Detect which cell encompasses the target text, then output its [X, Y] center coordinate. 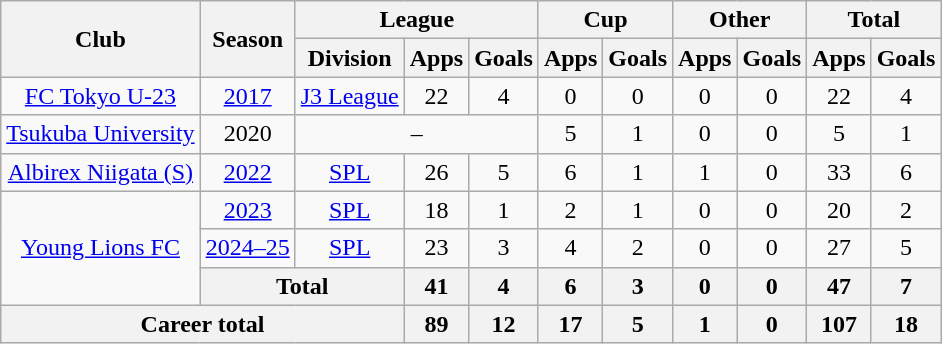
Club [100, 39]
20 [839, 210]
47 [839, 286]
Career total [202, 324]
26 [436, 172]
Other [740, 20]
7 [906, 286]
23 [436, 248]
2024–25 [248, 248]
2022 [248, 172]
League [416, 20]
Division [350, 58]
107 [839, 324]
33 [839, 172]
J3 League [350, 96]
Young Lions FC [100, 248]
89 [436, 324]
Season [248, 39]
– [416, 134]
Albirex Niigata (S) [100, 172]
12 [504, 324]
Tsukuba University [100, 134]
2023 [248, 210]
FC Tokyo U-23 [100, 96]
17 [570, 324]
27 [839, 248]
2020 [248, 134]
Cup [605, 20]
41 [436, 286]
2017 [248, 96]
